Provide the [x, y] coordinate of the cell's center where the given text is located.  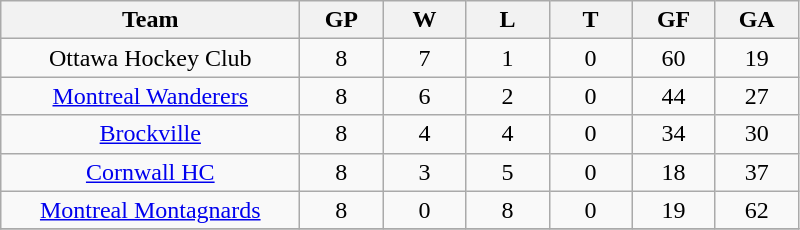
Montreal Montagnards [150, 210]
6 [424, 96]
44 [674, 96]
3 [424, 172]
Cornwall HC [150, 172]
W [424, 20]
5 [508, 172]
30 [756, 134]
GF [674, 20]
62 [756, 210]
T [590, 20]
1 [508, 58]
GP [342, 20]
Brockville [150, 134]
27 [756, 96]
18 [674, 172]
2 [508, 96]
GA [756, 20]
Ottawa Hockey Club [150, 58]
Team [150, 20]
60 [674, 58]
7 [424, 58]
Montreal Wanderers [150, 96]
37 [756, 172]
34 [674, 134]
L [508, 20]
